From the cell containing the given text, extract its center point as [x, y] coordinate. 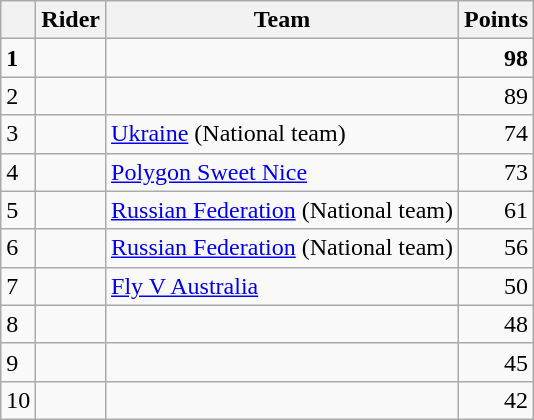
89 [496, 96]
45 [496, 362]
50 [496, 286]
Rider [71, 20]
8 [18, 324]
Fly V Australia [282, 286]
73 [496, 172]
98 [496, 58]
5 [18, 210]
48 [496, 324]
Polygon Sweet Nice [282, 172]
9 [18, 362]
Ukraine (National team) [282, 134]
56 [496, 248]
4 [18, 172]
3 [18, 134]
74 [496, 134]
1 [18, 58]
42 [496, 400]
Points [496, 20]
10 [18, 400]
61 [496, 210]
Team [282, 20]
7 [18, 286]
2 [18, 96]
6 [18, 248]
